Return the [x, y] coordinate for the center point of the cell that contains the specified text.  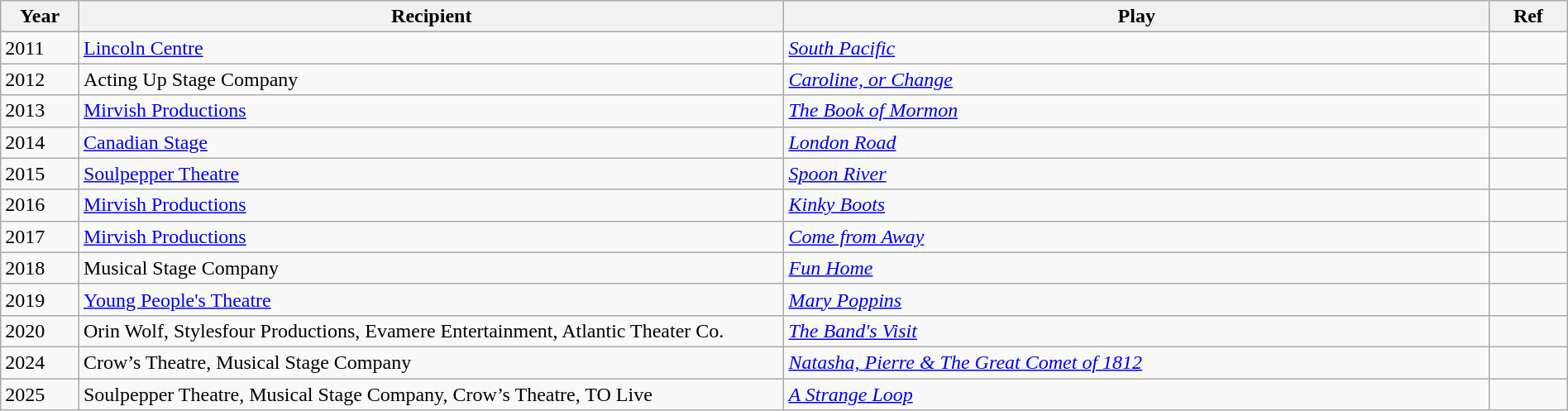
2018 [40, 268]
2016 [40, 205]
Ref [1528, 17]
Soulpepper Theatre [432, 174]
2014 [40, 142]
Soulpepper Theatre, Musical Stage Company, Crow’s Theatre, TO Live [432, 394]
2012 [40, 79]
The Book of Mormon [1136, 111]
2020 [40, 331]
Mary Poppins [1136, 299]
Caroline, or Change [1136, 79]
2011 [40, 48]
Fun Home [1136, 268]
Crow’s Theatre, Musical Stage Company [432, 362]
2015 [40, 174]
Acting Up Stage Company [432, 79]
Lincoln Centre [432, 48]
2013 [40, 111]
Play [1136, 17]
Come from Away [1136, 237]
2024 [40, 362]
Young People's Theatre [432, 299]
2025 [40, 394]
Orin Wolf, Stylesfour Productions, Evamere Entertainment, Atlantic Theater Co. [432, 331]
Kinky Boots [1136, 205]
2019 [40, 299]
Musical Stage Company [432, 268]
London Road [1136, 142]
Recipient [432, 17]
Year [40, 17]
Natasha, Pierre & The Great Comet of 1812 [1136, 362]
Canadian Stage [432, 142]
2017 [40, 237]
The Band's Visit [1136, 331]
A Strange Loop [1136, 394]
South Pacific [1136, 48]
Spoon River [1136, 174]
